Scan for the cell matching the given text and deliver its [x, y] coordinate at center. 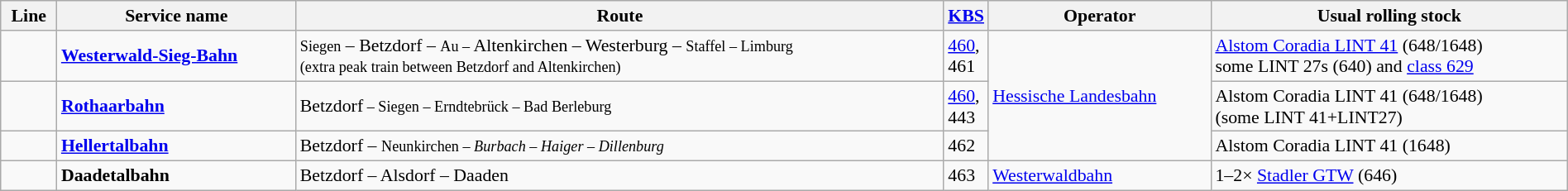
Hessische Landesbahn [1100, 95]
463 [966, 175]
Westerwald-Sieg-Bahn [177, 55]
Line [29, 15]
Betzdorf – Neunkirchen – Burbach – Haiger – Dillenburg [620, 146]
Alstom Coradia LINT 41 (648/1648)(some LINT 41+LINT27) [1389, 106]
Siegen – Betzdorf – Au – Altenkirchen – Westerburg – Staffel – Limburg(extra peak train between Betzdorf and Altenkirchen) [620, 55]
460, 443 [966, 106]
Betzdorf – Alsdorf – Daaden [620, 175]
462 [966, 146]
Daadetalbahn [177, 175]
Usual rolling stock [1389, 15]
Alstom Coradia LINT 41 (1648) [1389, 146]
KBS [966, 15]
Betzdorf – Siegen – Erndtebrück – Bad Berleburg [620, 106]
460, 461 [966, 55]
Service name [177, 15]
Operator [1100, 15]
Hellertalbahn [177, 146]
Route [620, 15]
Alstom Coradia LINT 41 (648/1648)some LINT 27s (640) and class 629 [1389, 55]
Westerwaldbahn [1100, 175]
Rothaarbahn [177, 106]
1–2× Stadler GTW (646) [1389, 175]
